Determine the [X, Y] coordinate at the center of the cell enclosing the given text.  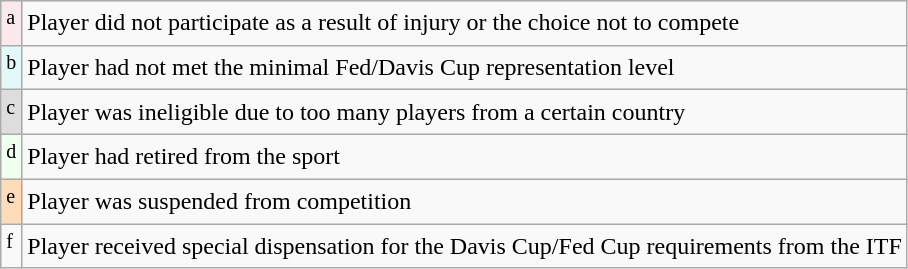
d [12, 156]
e [12, 202]
Player had retired from the sport [465, 156]
b [12, 68]
Player was suspended from competition [465, 202]
Player had not met the minimal Fed/Davis Cup representation level [465, 68]
Player received special dispensation for the Davis Cup/Fed Cup requirements from the ITF [465, 246]
c [12, 112]
Player did not participate as a result of injury or the choice not to compete [465, 24]
Player was ineligible due to too many players from a certain country [465, 112]
a [12, 24]
f [12, 246]
